Provide the (x, y) coordinate of the cell's center where the given text is located.  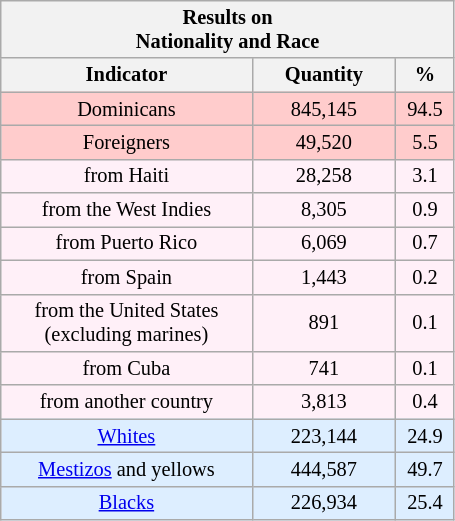
28,258 (324, 176)
from Haiti (126, 176)
49,520 (324, 142)
0.9 (426, 210)
845,145 (324, 109)
0.4 (426, 402)
0.7 (426, 243)
Results on Nationality and Race (228, 29)
Whites (126, 436)
Indicator (126, 75)
741 (324, 368)
% (426, 75)
94.5 (426, 109)
5.5 (426, 142)
49.7 (426, 469)
Foreigners (126, 142)
from Spain (126, 277)
3.1 (426, 176)
6,069 (324, 243)
25.4 (426, 503)
223,144 (324, 436)
8,305 (324, 210)
from another country (126, 402)
Quantity (324, 75)
0.2 (426, 277)
Dominicans (126, 109)
from the West Indies (126, 210)
444,587 (324, 469)
Mestizos and yellows (126, 469)
Blacks (126, 503)
from the United States (excluding marines) (126, 323)
from Puerto Rico (126, 243)
1,443 (324, 277)
3,813 (324, 402)
24.9 (426, 436)
226,934 (324, 503)
891 (324, 323)
from Cuba (126, 368)
